Find where the given text appears and provide that cell's center as [X, Y] coordinate. 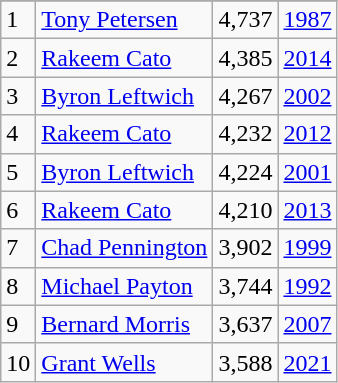
3,744 [246, 286]
7 [18, 248]
2 [18, 58]
2001 [308, 172]
3,902 [246, 248]
1987 [308, 20]
4 [18, 134]
Bernard Morris [124, 324]
2013 [308, 210]
1 [18, 20]
3 [18, 96]
4,210 [246, 210]
8 [18, 286]
2012 [308, 134]
2021 [308, 362]
2002 [308, 96]
Tony Petersen [124, 20]
1999 [308, 248]
3,637 [246, 324]
4,385 [246, 58]
5 [18, 172]
4,232 [246, 134]
Chad Pennington [124, 248]
1992 [308, 286]
4,224 [246, 172]
2014 [308, 58]
4,737 [246, 20]
9 [18, 324]
2007 [308, 324]
6 [18, 210]
Michael Payton [124, 286]
Grant Wells [124, 362]
4,267 [246, 96]
10 [18, 362]
3,588 [246, 362]
